Provide the (X, Y) coordinate of the cell's center where the given text is located.  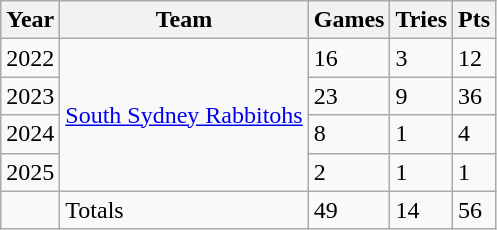
36 (474, 96)
23 (349, 96)
14 (422, 210)
8 (349, 134)
2 (349, 172)
2023 (30, 96)
Tries (422, 20)
3 (422, 58)
2024 (30, 134)
9 (422, 96)
16 (349, 58)
Year (30, 20)
Team (184, 20)
4 (474, 134)
Totals (184, 210)
2025 (30, 172)
2022 (30, 58)
Pts (474, 20)
49 (349, 210)
12 (474, 58)
56 (474, 210)
South Sydney Rabbitohs (184, 115)
Games (349, 20)
